Output the [x, y] coordinate of the center of the cell containing the given text.  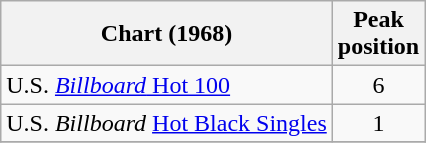
Chart (1968) [167, 34]
U.S. Billboard Hot Black Singles [167, 123]
Peakposition [378, 34]
U.S. Billboard Hot 100 [167, 85]
6 [378, 85]
1 [378, 123]
